Return [x, y] of the center of cell containing provided text 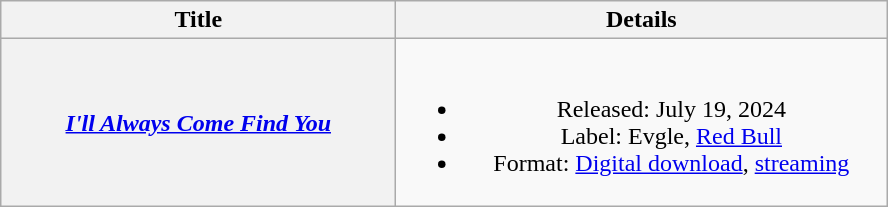
Released: July 19, 2024Label: Evgle, Red BullFormat: Digital download, streaming [642, 122]
Details [642, 20]
I'll Always Come Find You [198, 122]
Title [198, 20]
